Pinpoint the cell where the given text exists, returning its [x, y] midpoint coordinate. 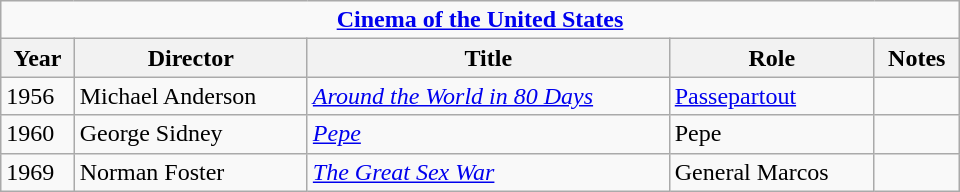
Notes [916, 58]
1960 [38, 134]
Role [772, 58]
Around the World in 80 Days [488, 96]
Cinema of the United States [480, 20]
General Marcos [772, 172]
1969 [38, 172]
Year [38, 58]
1956 [38, 96]
Title [488, 58]
Michael Anderson [190, 96]
Norman Foster [190, 172]
Passepartout [772, 96]
The Great Sex War [488, 172]
Director [190, 58]
George Sidney [190, 134]
